Locate the cell with the specified text and output its [x, y] center coordinate. 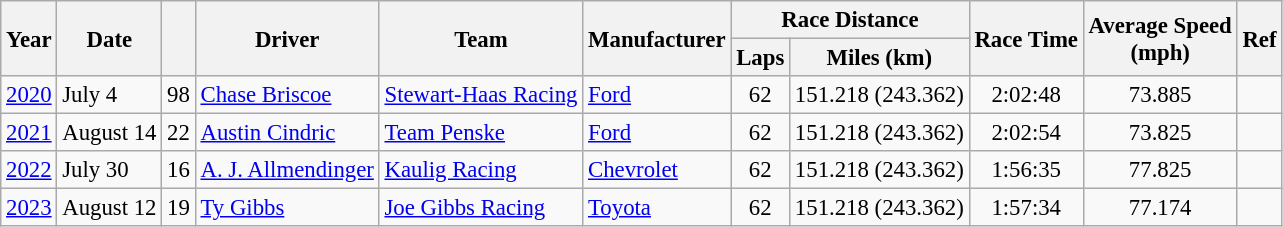
Team Penske [481, 133]
Joe Gibbs Racing [481, 208]
1:57:34 [1026, 208]
77.174 [1160, 208]
Team [481, 38]
2021 [29, 133]
2020 [29, 95]
1:56:35 [1026, 170]
Laps [760, 58]
August 14 [110, 133]
19 [178, 208]
Stewart-Haas Racing [481, 95]
Toyota [657, 208]
August 12 [110, 208]
Driver [287, 38]
Austin Cindric [287, 133]
Miles (km) [880, 58]
2023 [29, 208]
73.885 [1160, 95]
Year [29, 38]
Chase Briscoe [287, 95]
July 4 [110, 95]
Ty Gibbs [287, 208]
77.825 [1160, 170]
Race Distance [850, 20]
16 [178, 170]
Race Time [1026, 38]
98 [178, 95]
July 30 [110, 170]
Manufacturer [657, 38]
Kaulig Racing [481, 170]
2:02:48 [1026, 95]
Average Speed(mph) [1160, 38]
2:02:54 [1026, 133]
Date [110, 38]
2022 [29, 170]
A. J. Allmendinger [287, 170]
73.825 [1160, 133]
Ref [1260, 38]
22 [178, 133]
Chevrolet [657, 170]
